Extract the [x, y] coordinate from the center of the cell holding the provided text.  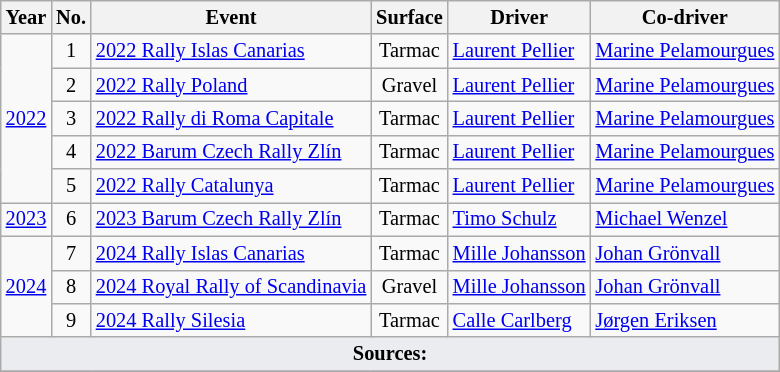
4 [71, 152]
Jørgen Eriksen [684, 320]
Year [26, 17]
2024 Rally Silesia [231, 320]
Surface [409, 17]
2022 Rally Catalunya [231, 186]
Event [231, 17]
Co-driver [684, 17]
2023 Barum Czech Rally Zlín [231, 219]
3 [71, 118]
Timo Schulz [520, 219]
2 [71, 85]
2022 Rally Islas Canarias [231, 51]
6 [71, 219]
2022 Rally di Roma Capitale [231, 118]
Sources: [390, 354]
2022 [26, 118]
7 [71, 253]
No. [71, 17]
2022 Rally Poland [231, 85]
Michael Wenzel [684, 219]
2024 Rally Islas Canarias [231, 253]
2023 [26, 219]
Calle Carlberg [520, 320]
5 [71, 186]
2024 Royal Rally of Scandinavia [231, 287]
2022 Barum Czech Rally Zlín [231, 152]
8 [71, 287]
1 [71, 51]
9 [71, 320]
2024 [26, 286]
Driver [520, 17]
